Scan for the cell matching the given text and deliver its (X, Y) coordinate at center. 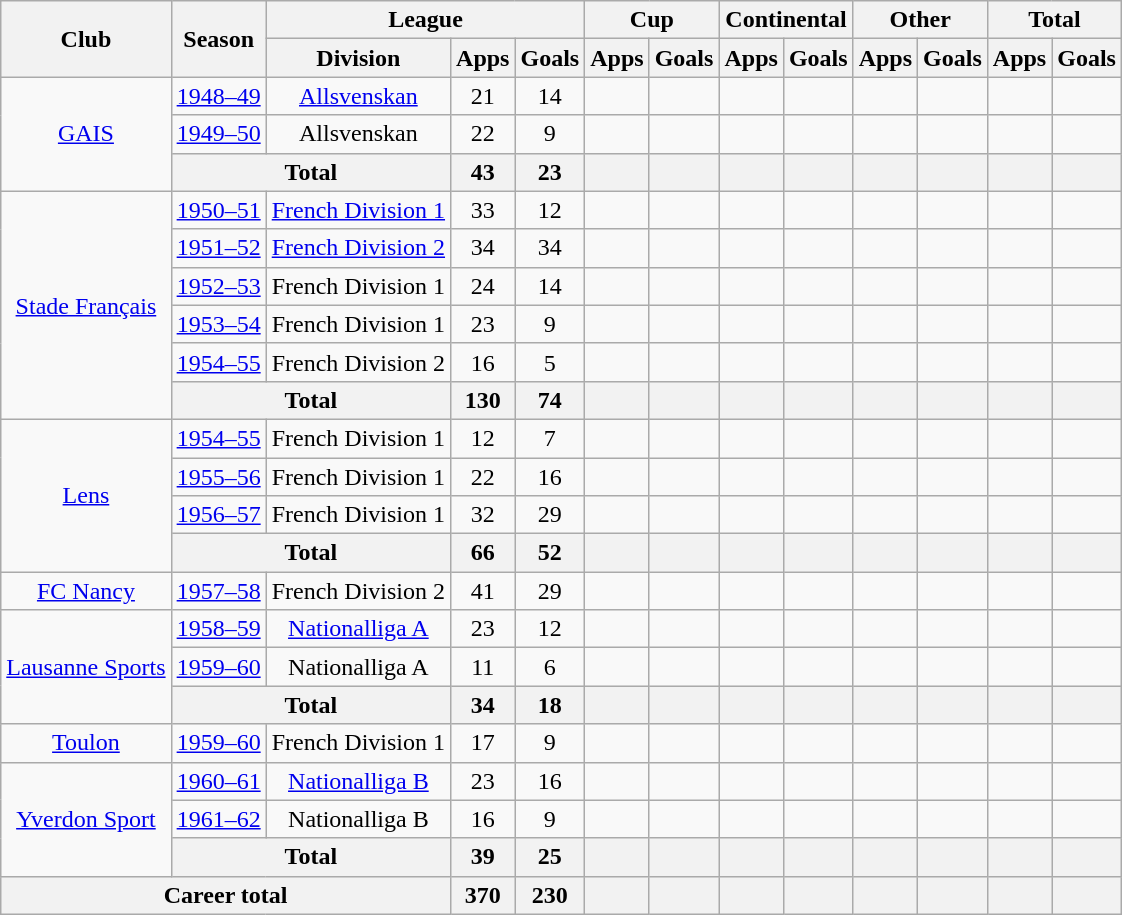
24 (483, 286)
5 (550, 362)
Season (218, 39)
Yverdon Sport (86, 819)
17 (483, 743)
Other (920, 20)
1949–50 (218, 134)
1952–53 (218, 286)
21 (483, 96)
52 (550, 553)
18 (550, 705)
1955–56 (218, 477)
25 (550, 857)
41 (483, 591)
1948–49 (218, 96)
Cup (652, 20)
Continental (786, 20)
Division (358, 58)
7 (550, 438)
74 (550, 400)
1950–51 (218, 210)
Lausanne Sports (86, 667)
1961–62 (218, 819)
GAIS (86, 134)
66 (483, 553)
Club (86, 39)
11 (483, 667)
230 (550, 895)
1953–54 (218, 324)
1960–61 (218, 781)
33 (483, 210)
Stade Français (86, 305)
43 (483, 172)
1956–57 (218, 515)
League (426, 20)
370 (483, 895)
6 (550, 667)
Career total (226, 895)
FC Nancy (86, 591)
Toulon (86, 743)
1951–52 (218, 248)
1957–58 (218, 591)
32 (483, 515)
Lens (86, 495)
39 (483, 857)
1958–59 (218, 629)
130 (483, 400)
